Return the [x, y] coordinate for the center point of the cell that contains the specified text.  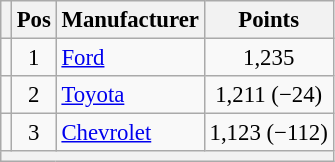
Manufacturer [130, 20]
1,235 [268, 58]
Toyota [130, 95]
1,123 (−112) [268, 133]
2 [34, 95]
Chevrolet [130, 133]
Pos [34, 20]
Ford [130, 58]
1,211 (−24) [268, 95]
1 [34, 58]
3 [34, 133]
Points [268, 20]
